From the cell containing the given text, extract its center point as (x, y) coordinate. 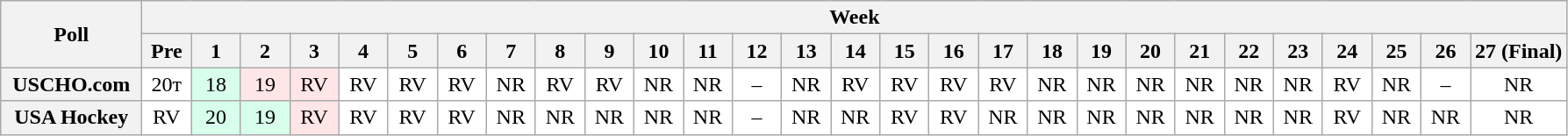
11 (707, 51)
21 (1199, 51)
USA Hockey (72, 118)
16 (954, 51)
26 (1445, 51)
17 (1003, 51)
10 (658, 51)
5 (412, 51)
9 (609, 51)
4 (363, 51)
Week (855, 18)
15 (905, 51)
12 (757, 51)
25 (1396, 51)
7 (511, 51)
27 (Final) (1519, 51)
22 (1249, 51)
13 (806, 51)
23 (1298, 51)
Poll (72, 34)
3 (314, 51)
14 (856, 51)
6 (462, 51)
2 (265, 51)
24 (1347, 51)
1 (216, 51)
8 (560, 51)
Pre (167, 51)
USCHO.com (72, 84)
20т (167, 84)
